Pinpoint the cell where the given text exists, returning its [x, y] midpoint coordinate. 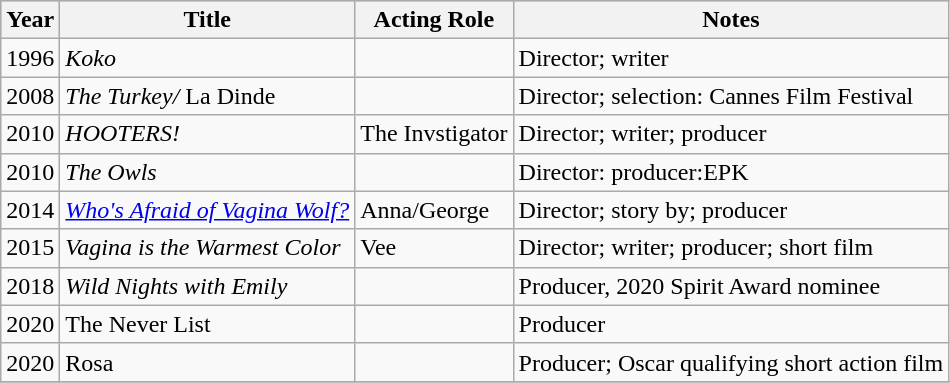
Director; writer [731, 58]
Vagina is the Warmest Color [208, 248]
1996 [30, 58]
Notes [731, 20]
Who's Afraid of Vagina Wolf? [208, 210]
Koko [208, 58]
The Never List [208, 324]
Producer; Oscar qualifying short action film [731, 362]
Rosa [208, 362]
2018 [30, 286]
Director; writer; producer [731, 134]
The Owls [208, 172]
Director: producer:EPK [731, 172]
Anna/George [434, 210]
Vee [434, 248]
The Invstigator [434, 134]
Year [30, 20]
The Turkey/ La Dinde [208, 96]
2014 [30, 210]
2008 [30, 96]
Director; writer; producer; short film [731, 248]
HOOTERS! [208, 134]
Director; selection: Cannes Film Festival [731, 96]
Wild Nights with Emily [208, 286]
2015 [30, 248]
Acting Role [434, 20]
Director; story by; producer [731, 210]
Title [208, 20]
Producer [731, 324]
Producer, 2020 Spirit Award nominee [731, 286]
